Return [X, Y] of the center of cell containing provided text 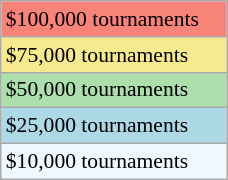
$50,000 tournaments [114, 90]
$100,000 tournaments [114, 19]
$25,000 tournaments [114, 126]
$75,000 tournaments [114, 55]
$10,000 tournaments [114, 162]
